Extract the [X, Y] coordinate from the center of the cell holding the provided text.  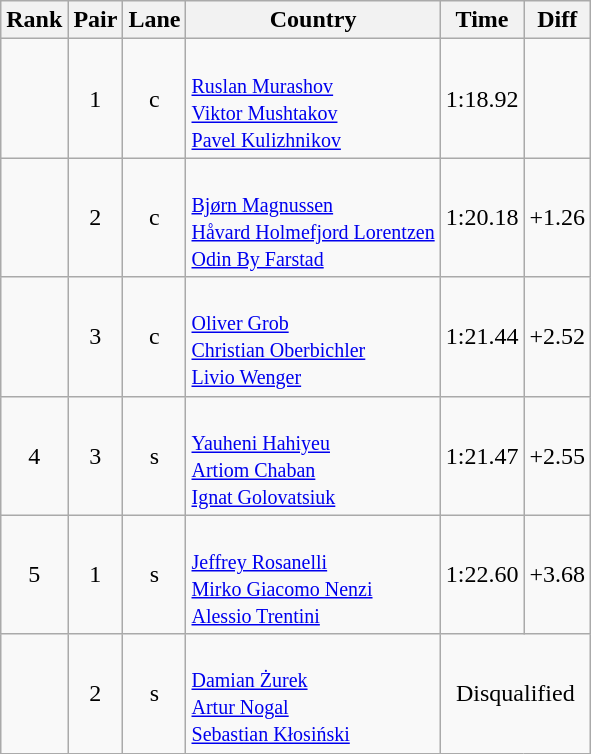
+3.68 [558, 574]
Damian ŻurekArtur NogalSebastian Kłosiński [313, 694]
5 [34, 574]
1:18.92 [482, 98]
Disqualified [515, 694]
Diff [558, 20]
+2.55 [558, 456]
Rank [34, 20]
1:21.44 [482, 336]
4 [34, 456]
Jeffrey RosanelliMirko Giacomo NenziAlessio Trentini [313, 574]
Bjørn MagnussenHåvard Holmefjord LorentzenOdin By Farstad [313, 218]
Ruslan MurashovViktor MushtakovPavel Kulizhnikov [313, 98]
Pair [96, 20]
Oliver GrobChristian OberbichlerLivio Wenger [313, 336]
+2.52 [558, 336]
Yauheni HahiyeuArtiom ChabanIgnat Golovatsiuk [313, 456]
+1.26 [558, 218]
Lane [154, 20]
Time [482, 20]
1:22.60 [482, 574]
1:20.18 [482, 218]
1:21.47 [482, 456]
Country [313, 20]
